Pinpoint the cell where the given text exists, returning its [X, Y] midpoint coordinate. 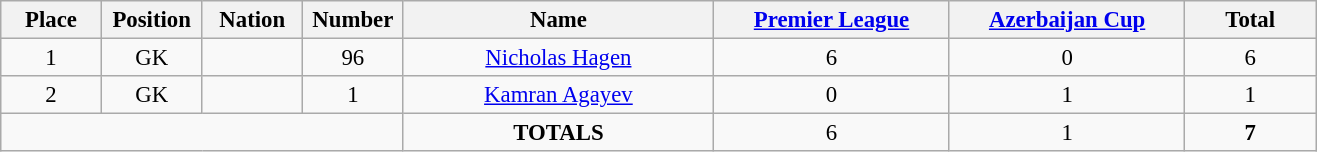
Nicholas Hagen [558, 58]
Number [354, 20]
7 [1250, 133]
Azerbaijan Cup [1067, 20]
Kamran Agayev [558, 95]
Premier League [832, 20]
Nation [252, 20]
TOTALS [558, 133]
Name [558, 20]
96 [354, 58]
Position [152, 20]
2 [52, 95]
Place [52, 20]
Total [1250, 20]
